Provide the (x, y) coordinate of the cell's center where the given text is located.  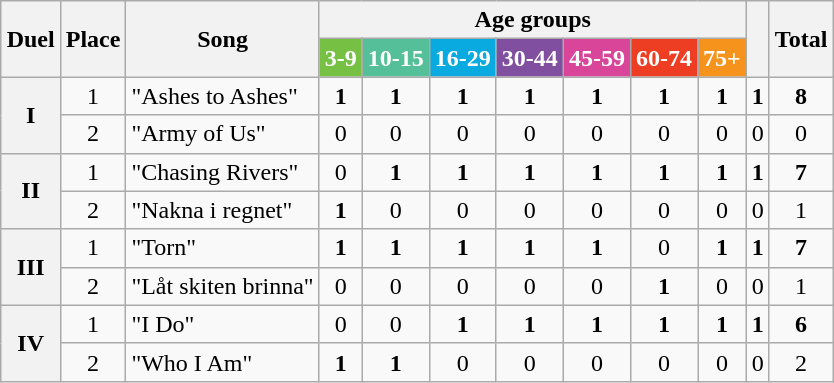
"Chasing Rivers" (222, 172)
II (30, 191)
75+ (722, 58)
I (30, 115)
60-74 (664, 58)
6 (801, 324)
3-9 (340, 58)
Duel (30, 39)
10-15 (396, 58)
"Army of Us" (222, 134)
Total (801, 39)
"Nakna i regnet" (222, 210)
"Ashes to Ashes" (222, 96)
"Låt skiten brinna" (222, 286)
"I Do" (222, 324)
45-59 (596, 58)
Place (93, 39)
III (30, 267)
"Who I Am" (222, 362)
Age groups (532, 20)
16-29 (462, 58)
"Torn" (222, 248)
Song (222, 39)
8 (801, 96)
30-44 (530, 58)
IV (30, 343)
